Search for the cell housing the specified text and yield its [x, y] center coordinate. 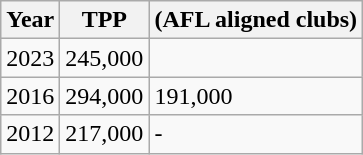
2012 [30, 134]
- [256, 134]
191,000 [256, 96]
2016 [30, 96]
294,000 [104, 96]
245,000 [104, 58]
(AFL aligned clubs) [256, 20]
217,000 [104, 134]
2023 [30, 58]
Year [30, 20]
TPP [104, 20]
